Determine the (X, Y) coordinate at the center of the cell enclosing the given text.  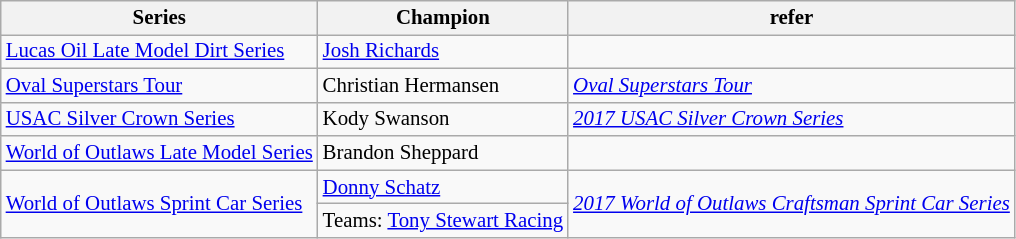
refer (792, 18)
World of Outlaws Late Model Series (160, 153)
Lucas Oil Late Model Dirt Series (160, 51)
Christian Hermansen (443, 85)
2017 USAC Silver Crown Series (792, 119)
Champion (443, 18)
Brandon Sheppard (443, 153)
Series (160, 18)
USAC Silver Crown Series (160, 119)
2017 World of Outlaws Craftsman Sprint Car Series (792, 204)
World of Outlaws Sprint Car Series (160, 204)
Teams: Tony Stewart Racing (443, 221)
Josh Richards (443, 51)
Kody Swanson (443, 119)
Donny Schatz (443, 187)
